Provide the [x, y] coordinate of the cell's center where the given text is located.  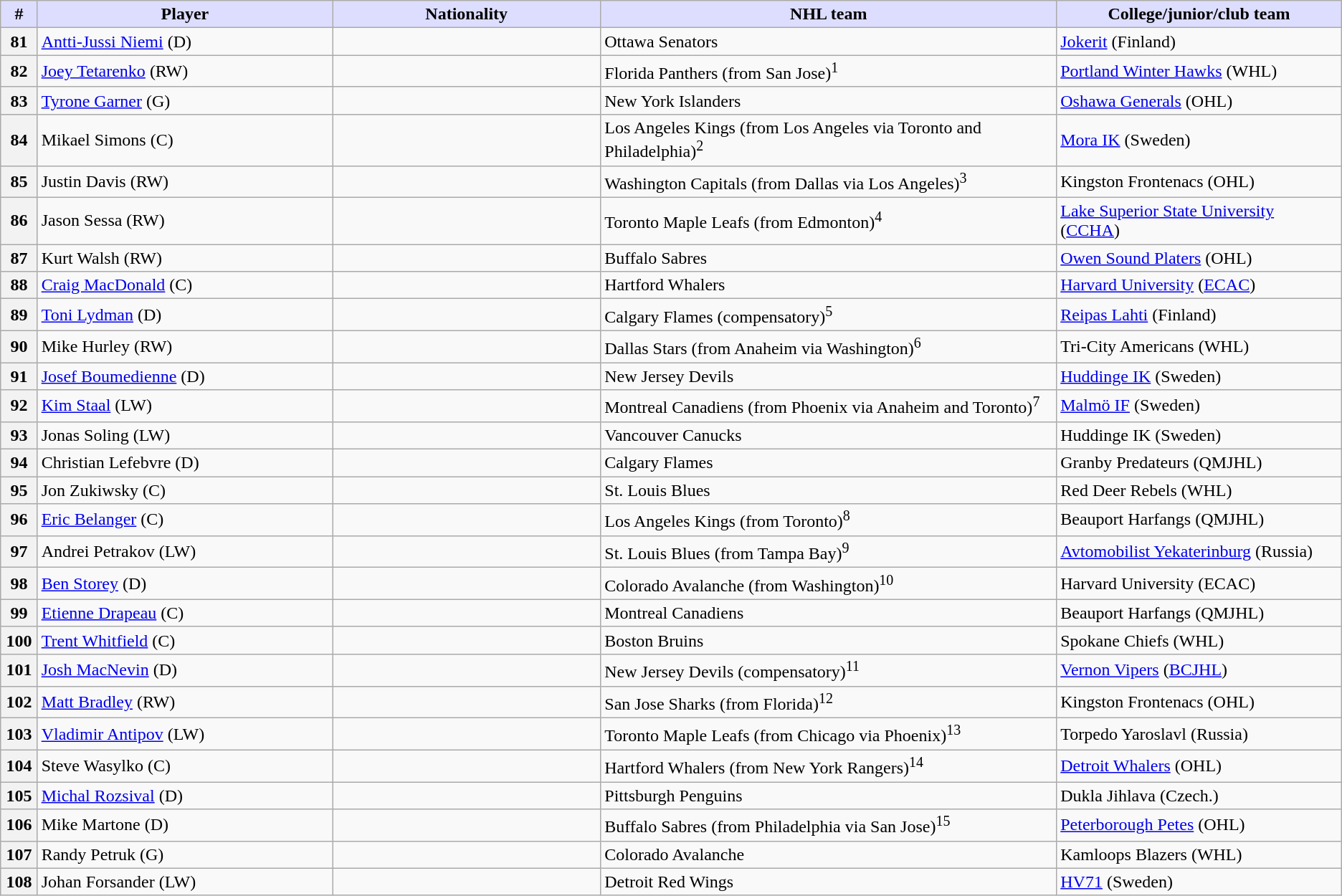
Detroit Red Wings [829, 882]
Calgary Flames [829, 463]
Los Angeles Kings (from Toronto)8 [829, 520]
NHL team [829, 14]
Eric Belanger (C) [185, 520]
Johan Forsander (LW) [185, 882]
81 [19, 42]
Tyrone Garner (G) [185, 100]
99 [19, 613]
Portland Winter Hawks (WHL) [1199, 72]
College/junior/club team [1199, 14]
Vernon Vipers (BCJHL) [1199, 669]
Jonas Soling (LW) [185, 436]
Christian Lefebvre (D) [185, 463]
Antti-Jussi Niemi (D) [185, 42]
107 [19, 854]
Player [185, 14]
Joey Tetarenko (RW) [185, 72]
HV71 (Sweden) [1199, 882]
Andrei Petrakov (LW) [185, 552]
Toni Lydman (D) [185, 315]
89 [19, 315]
Spokane Chiefs (WHL) [1199, 640]
Malmö IF (Sweden) [1199, 406]
Owen Sound Platers (OHL) [1199, 258]
Vancouver Canucks [829, 436]
Kim Staal (LW) [185, 406]
103 [19, 734]
Jon Zukiwsky (C) [185, 490]
100 [19, 640]
Trent Whitfield (C) [185, 640]
95 [19, 490]
90 [19, 347]
104 [19, 766]
Randy Petruk (G) [185, 854]
108 [19, 882]
Josh MacNevin (D) [185, 669]
New York Islanders [829, 100]
82 [19, 72]
Dukla Jihlava (Czech.) [1199, 796]
Ben Storey (D) [185, 583]
Reipas Lahti (Finland) [1199, 315]
Mikael Simons (C) [185, 140]
Steve Wasylko (C) [185, 766]
Lake Superior State University (CCHA) [1199, 221]
Colorado Avalanche [829, 854]
106 [19, 826]
Toronto Maple Leafs (from Edmonton)4 [829, 221]
Justin Davis (RW) [185, 182]
Torpedo Yaroslavl (Russia) [1199, 734]
94 [19, 463]
102 [19, 702]
Etienne Drapeau (C) [185, 613]
Tri-City Americans (WHL) [1199, 347]
96 [19, 520]
87 [19, 258]
Florida Panthers (from San Jose)1 [829, 72]
Mike Hurley (RW) [185, 347]
Red Deer Rebels (WHL) [1199, 490]
Avtomobilist Yekaterinburg (Russia) [1199, 552]
Washington Capitals (from Dallas via Los Angeles)3 [829, 182]
Kurt Walsh (RW) [185, 258]
Los Angeles Kings (from Los Angeles via Toronto and Philadelphia)2 [829, 140]
Buffalo Sabres (from Philadelphia via San Jose)15 [829, 826]
91 [19, 376]
Ottawa Senators [829, 42]
Vladimir Antipov (LW) [185, 734]
Boston Bruins [829, 640]
Craig MacDonald (C) [185, 285]
New Jersey Devils [829, 376]
Kamloops Blazers (WHL) [1199, 854]
Nationality [467, 14]
101 [19, 669]
83 [19, 100]
Detroit Whalers (OHL) [1199, 766]
97 [19, 552]
Hartford Whalers [829, 285]
Mike Martone (D) [185, 826]
98 [19, 583]
Jason Sessa (RW) [185, 221]
Jokerit (Finland) [1199, 42]
Montreal Canadiens [829, 613]
New Jersey Devils (compensatory)11 [829, 669]
Josef Boumedienne (D) [185, 376]
93 [19, 436]
Colorado Avalanche (from Washington)10 [829, 583]
Mora IK (Sweden) [1199, 140]
Matt Bradley (RW) [185, 702]
Oshawa Generals (OHL) [1199, 100]
85 [19, 182]
Montreal Canadiens (from Phoenix via Anaheim and Toronto)7 [829, 406]
# [19, 14]
Peterborough Petes (OHL) [1199, 826]
Toronto Maple Leafs (from Chicago via Phoenix)13 [829, 734]
Calgary Flames (compensatory)5 [829, 315]
105 [19, 796]
St. Louis Blues [829, 490]
San Jose Sharks (from Florida)12 [829, 702]
86 [19, 221]
Buffalo Sabres [829, 258]
88 [19, 285]
Dallas Stars (from Anaheim via Washington)6 [829, 347]
84 [19, 140]
92 [19, 406]
Granby Predateurs (QMJHL) [1199, 463]
Michal Rozsival (D) [185, 796]
St. Louis Blues (from Tampa Bay)9 [829, 552]
Hartford Whalers (from New York Rangers)14 [829, 766]
Pittsburgh Penguins [829, 796]
